Detect which cell encompasses the target text, then output its [X, Y] center coordinate. 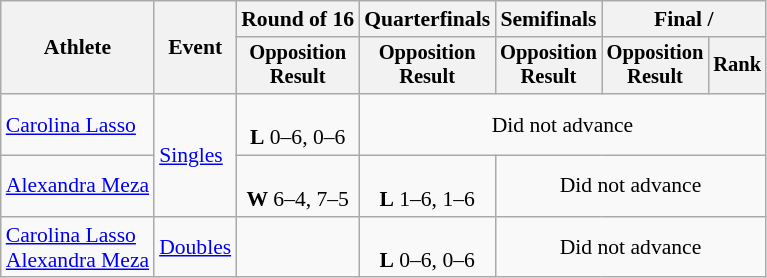
Final / [684, 19]
Alexandra Meza [78, 186]
Carolina Lasso [78, 124]
Semifinals [548, 19]
Singles [195, 155]
Rank [737, 66]
Round of 16 [298, 19]
Quarterfinals [427, 19]
Doubles [195, 248]
Carolina LassoAlexandra Meza [78, 248]
L 1–6, 1–6 [427, 186]
Event [195, 48]
Athlete [78, 48]
W 6–4, 7–5 [298, 186]
